Return (x, y) of the center of cell containing provided text 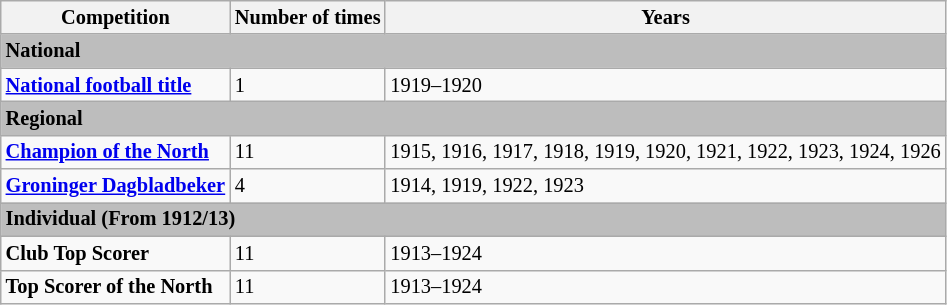
Years (665, 17)
Groninger Dagbladbeker (116, 186)
Regional (474, 118)
1915, 1916, 1917, 1918, 1919, 1920, 1921, 1922, 1923, 1924, 1926 (665, 152)
National (474, 51)
Top Scorer of the North (116, 287)
Club Top Scorer (116, 253)
Individual (From 1912/13) (474, 219)
National football title (116, 85)
1 (308, 85)
Number of times (308, 17)
1919–1920 (665, 85)
Competition (116, 17)
1914, 1919, 1922, 1923 (665, 186)
4 (308, 186)
Champion of the North (116, 152)
